Return the [X, Y] coordinate for the center point of the cell that contains the specified text.  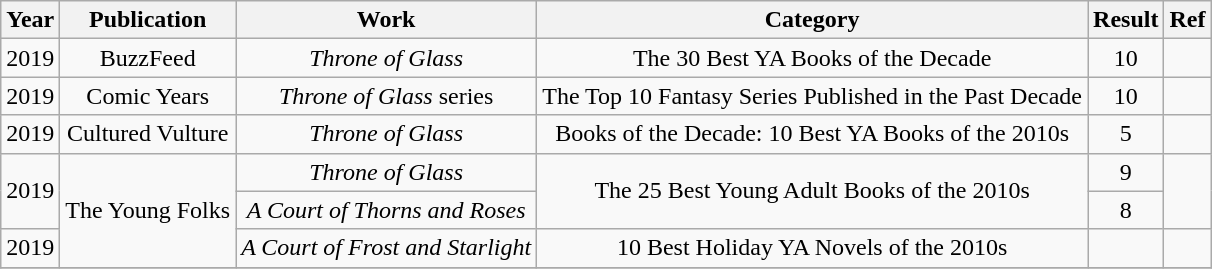
Ref [1188, 20]
Publication [148, 20]
10 Best Holiday YA Novels of the 2010s [812, 248]
Comic Years [148, 96]
The 30 Best YA Books of the Decade [812, 58]
The Young Folks [148, 210]
Books of the Decade: 10 Best YA Books of the 2010s [812, 134]
Year [30, 20]
5 [1126, 134]
Category [812, 20]
A Court of Thorns and Roses [386, 210]
The 25 Best Young Adult Books of the 2010s [812, 191]
The Top 10 Fantasy Series Published in the Past Decade [812, 96]
BuzzFeed [148, 58]
9 [1126, 172]
8 [1126, 210]
Throne of Glass series [386, 96]
Result [1126, 20]
Work [386, 20]
A Court of Frost and Starlight [386, 248]
Cultured Vulture [148, 134]
